Locate the cell with the specified text and output its [X, Y] center coordinate. 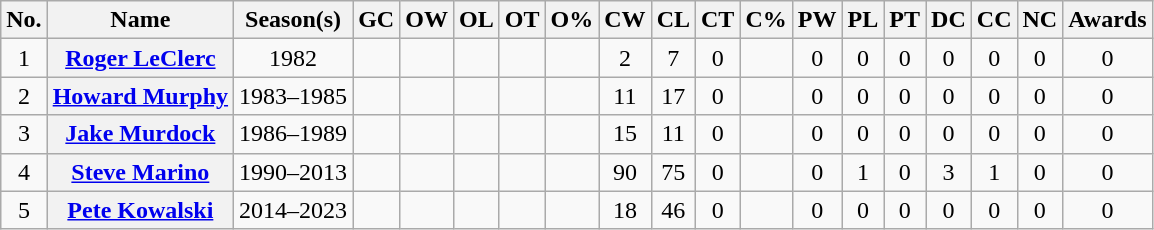
Awards [1108, 20]
46 [673, 210]
CT [718, 20]
75 [673, 172]
Jake Murdock [140, 134]
Season(s) [294, 20]
17 [673, 96]
1986–1989 [294, 134]
CC [994, 20]
4 [24, 172]
No. [24, 20]
DC [949, 20]
1982 [294, 58]
OT [522, 20]
2014–2023 [294, 210]
PL [863, 20]
Pete Kowalski [140, 210]
7 [673, 58]
Roger LeClerc [140, 58]
CL [673, 20]
CW [625, 20]
18 [625, 210]
PT [905, 20]
5 [24, 210]
Steve Marino [140, 172]
NC [1040, 20]
O% [572, 20]
1983–1985 [294, 96]
15 [625, 134]
1990–2013 [294, 172]
Name [140, 20]
PW [817, 20]
C% [766, 20]
GC [376, 20]
Howard Murphy [140, 96]
90 [625, 172]
OL [476, 20]
OW [427, 20]
